Pinpoint the cell where the given text exists, returning its [X, Y] midpoint coordinate. 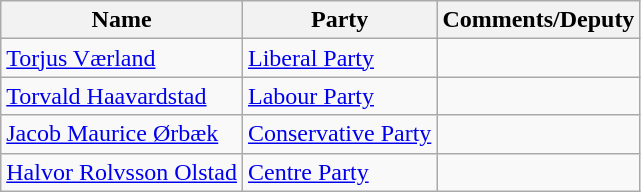
Halvor Rolvsson Olstad [122, 172]
Torjus Værland [122, 58]
Labour Party [339, 96]
Conservative Party [339, 134]
Jacob Maurice Ørbæk [122, 134]
Comments/Deputy [538, 20]
Liberal Party [339, 58]
Name [122, 20]
Centre Party [339, 172]
Torvald Haavardstad [122, 96]
Party [339, 20]
